Detect which cell encompasses the target text, then output its [X, Y] center coordinate. 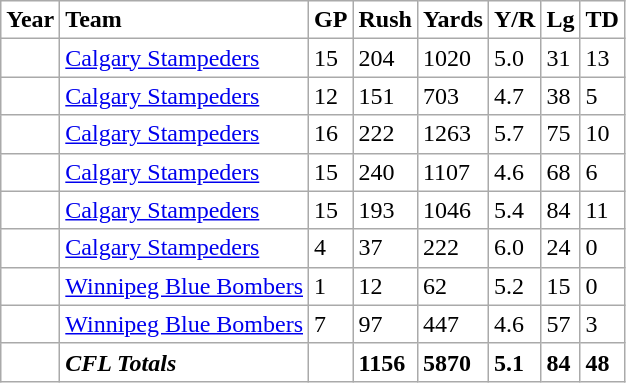
5 [602, 96]
4.7 [514, 96]
TD [602, 20]
5.7 [514, 134]
24 [560, 248]
62 [452, 286]
11 [602, 210]
48 [602, 362]
6.0 [514, 248]
3 [602, 324]
10 [602, 134]
151 [385, 96]
57 [560, 324]
1020 [452, 58]
1 [331, 286]
97 [385, 324]
5.1 [514, 362]
5.4 [514, 210]
13 [602, 58]
Team [184, 20]
447 [452, 324]
1156 [385, 362]
Year [30, 20]
4 [331, 248]
7 [331, 324]
5.2 [514, 286]
Lg [560, 20]
Y/R [514, 20]
CFL Totals [184, 362]
6 [602, 172]
16 [331, 134]
204 [385, 58]
GP [331, 20]
5.0 [514, 58]
38 [560, 96]
703 [452, 96]
5870 [452, 362]
1107 [452, 172]
193 [385, 210]
75 [560, 134]
Yards [452, 20]
Rush [385, 20]
68 [560, 172]
37 [385, 248]
31 [560, 58]
240 [385, 172]
1263 [452, 134]
1046 [452, 210]
